For the text-containing cell, return its midpoint in (X, Y) coordinate format. 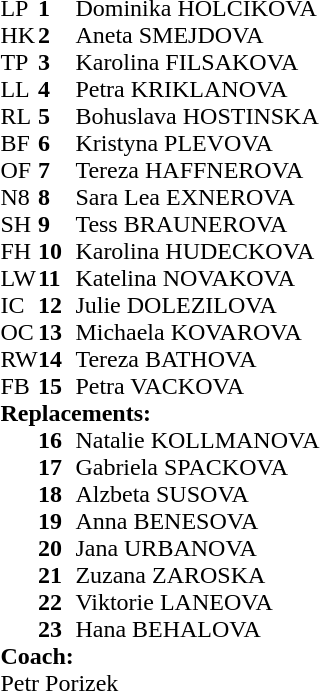
Anna BENESOVA (197, 522)
OC (19, 332)
16 (57, 440)
3 (57, 62)
7 (57, 170)
Tess BRAUNEROVA (197, 224)
N8 (19, 198)
18 (57, 494)
23 (57, 630)
FH (19, 252)
Julie DOLEZILOVA (197, 306)
13 (57, 332)
21 (57, 576)
SH (19, 224)
Natalie KOLLMANOVA (197, 440)
IC (19, 306)
FB (19, 386)
22 (57, 602)
Jana URBANOVA (197, 548)
12 (57, 306)
LW (19, 278)
Petra VACKOVA (197, 386)
Karolina HUDECKOVA (197, 252)
Replacements: (160, 414)
Gabriela SPACKOVA (197, 468)
TP (19, 62)
Karolina FILSAKOVA (197, 62)
Petra KRIKLANOVA (197, 90)
Michaela KOVAROVA (197, 332)
Tereza BATHOVA (197, 360)
20 (57, 548)
Kristyna PLEVOVA (197, 144)
10 (57, 252)
15 (57, 386)
6 (57, 144)
Tereza HAFFNEROVA (197, 170)
17 (57, 468)
LL (19, 90)
RW (19, 360)
14 (57, 360)
2 (57, 36)
RL (19, 116)
Aneta SMEJDOVA (197, 36)
Katelina NOVAKOVA (197, 278)
11 (57, 278)
4 (57, 90)
Viktorie LANEOVA (197, 602)
19 (57, 522)
Hana BEHALOVA (197, 630)
8 (57, 198)
Zuzana ZAROSKA (197, 576)
Sara Lea EXNEROVA (197, 198)
5 (57, 116)
Bohuslava HOSTINSKA (197, 116)
9 (57, 224)
HK (19, 36)
Coach: (160, 656)
OF (19, 170)
BF (19, 144)
Alzbeta SUSOVA (197, 494)
